Pinpoint the cell where the given text exists, returning its [X, Y] midpoint coordinate. 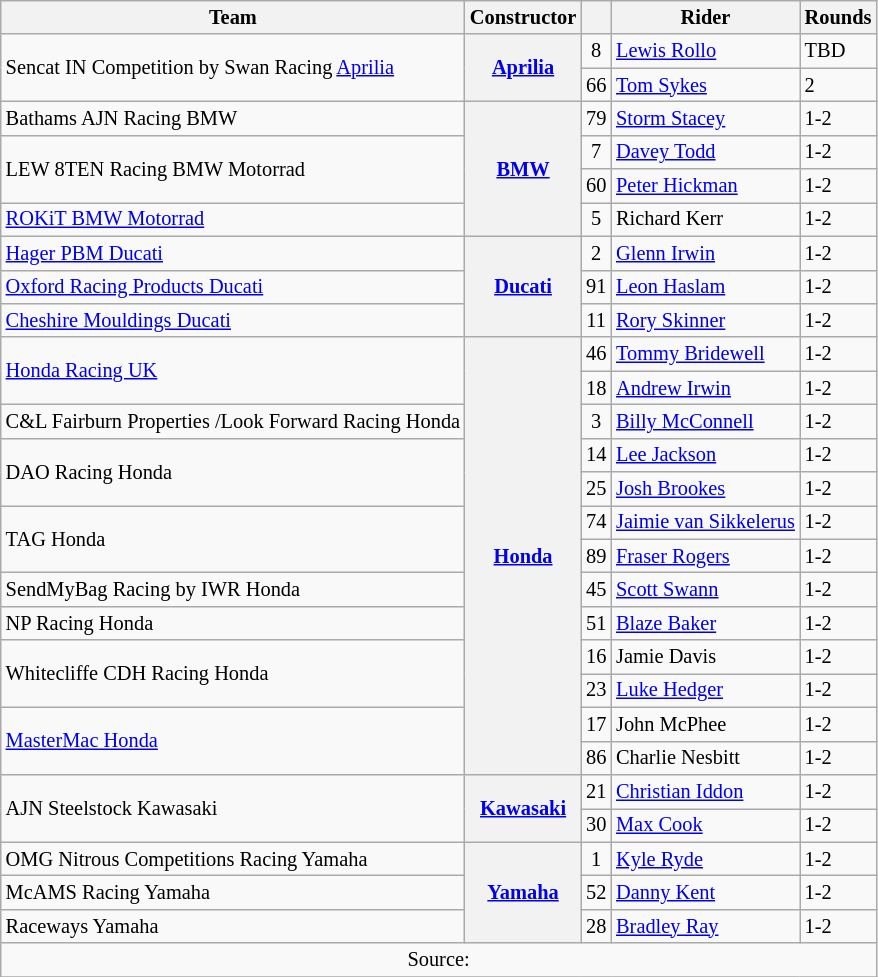
Rory Skinner [706, 320]
74 [596, 522]
Lee Jackson [706, 455]
Constructor [523, 17]
BMW [523, 168]
51 [596, 623]
Lewis Rollo [706, 51]
Honda [523, 556]
Rider [706, 17]
28 [596, 926]
Storm Stacey [706, 118]
52 [596, 892]
SendMyBag Racing by IWR Honda [233, 589]
Oxford Racing Products Ducati [233, 287]
14 [596, 455]
MasterMac Honda [233, 740]
79 [596, 118]
Ducati [523, 286]
Rounds [838, 17]
Richard Kerr [706, 219]
Charlie Nesbitt [706, 758]
Honda Racing UK [233, 370]
John McPhee [706, 724]
86 [596, 758]
Billy McConnell [706, 421]
ROKiT BMW Motorrad [233, 219]
Tom Sykes [706, 85]
Fraser Rogers [706, 556]
3 [596, 421]
Bradley Ray [706, 926]
1 [596, 859]
Leon Haslam [706, 287]
8 [596, 51]
TAG Honda [233, 538]
7 [596, 152]
McAMS Racing Yamaha [233, 892]
NP Racing Honda [233, 623]
25 [596, 489]
Source: [439, 960]
DAO Racing Honda [233, 472]
Danny Kent [706, 892]
21 [596, 791]
60 [596, 186]
89 [596, 556]
Tommy Bridewell [706, 354]
Peter Hickman [706, 186]
Kawasaki [523, 808]
Josh Brookes [706, 489]
Yamaha [523, 892]
Luke Hedger [706, 690]
5 [596, 219]
Jamie Davis [706, 657]
Cheshire Mouldings Ducati [233, 320]
Aprilia [523, 68]
11 [596, 320]
Kyle Ryde [706, 859]
30 [596, 825]
OMG Nitrous Competitions Racing Yamaha [233, 859]
17 [596, 724]
Sencat IN Competition by Swan Racing Aprilia [233, 68]
Bathams AJN Racing BMW [233, 118]
Christian Iddon [706, 791]
Blaze Baker [706, 623]
46 [596, 354]
45 [596, 589]
Glenn Irwin [706, 253]
Jaimie van Sikkelerus [706, 522]
Whitecliffe CDH Racing Honda [233, 674]
AJN Steelstock Kawasaki [233, 808]
Max Cook [706, 825]
18 [596, 388]
Davey Todd [706, 152]
16 [596, 657]
Scott Swann [706, 589]
91 [596, 287]
Andrew Irwin [706, 388]
23 [596, 690]
LEW 8TEN Racing BMW Motorrad [233, 168]
Raceways Yamaha [233, 926]
Team [233, 17]
TBD [838, 51]
Hager PBM Ducati [233, 253]
C&L Fairburn Properties /Look Forward Racing Honda [233, 421]
66 [596, 85]
